From the cell containing the given text, extract its center point as [X, Y] coordinate. 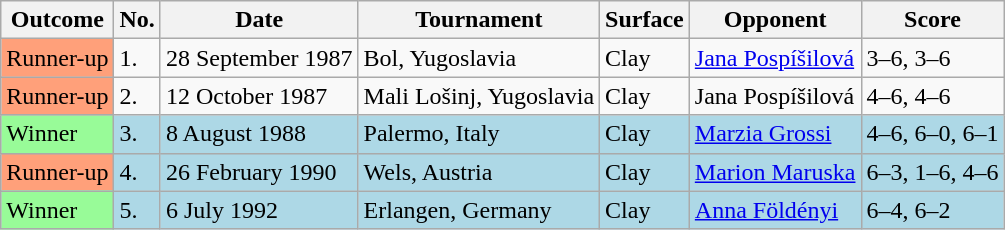
4. [137, 172]
4–6, 6–0, 6–1 [932, 134]
3. [137, 134]
26 February 1990 [259, 172]
Score [932, 20]
28 September 1987 [259, 58]
Mali Lošinj, Yugoslavia [479, 96]
No. [137, 20]
Palermo, Italy [479, 134]
Erlangen, Germany [479, 210]
Anna Földényi [775, 210]
Wels, Austria [479, 172]
Opponent [775, 20]
Bol, Yugoslavia [479, 58]
4–6, 4–6 [932, 96]
5. [137, 210]
6 July 1992 [259, 210]
Outcome [58, 20]
6–4, 6–2 [932, 210]
2. [137, 96]
Tournament [479, 20]
Surface [645, 20]
Marzia Grossi [775, 134]
6–3, 1–6, 4–6 [932, 172]
1. [137, 58]
8 August 1988 [259, 134]
Marion Maruska [775, 172]
12 October 1987 [259, 96]
3–6, 3–6 [932, 58]
Date [259, 20]
